Scan for the cell matching the given text and deliver its [x, y] coordinate at center. 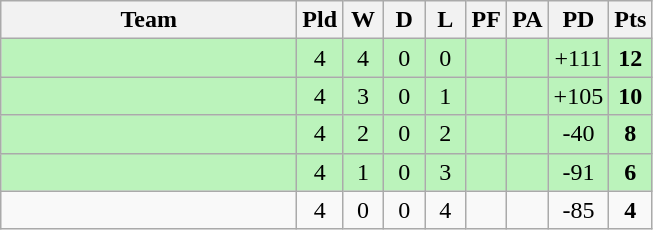
PD [578, 20]
-91 [578, 172]
W [364, 20]
D [404, 20]
-40 [578, 134]
PF [486, 20]
L [446, 20]
PA [528, 20]
Team [149, 20]
12 [630, 58]
Pld [320, 20]
+105 [578, 96]
-85 [578, 210]
Pts [630, 20]
6 [630, 172]
10 [630, 96]
8 [630, 134]
+111 [578, 58]
